Search for the cell housing the specified text and yield its [X, Y] center coordinate. 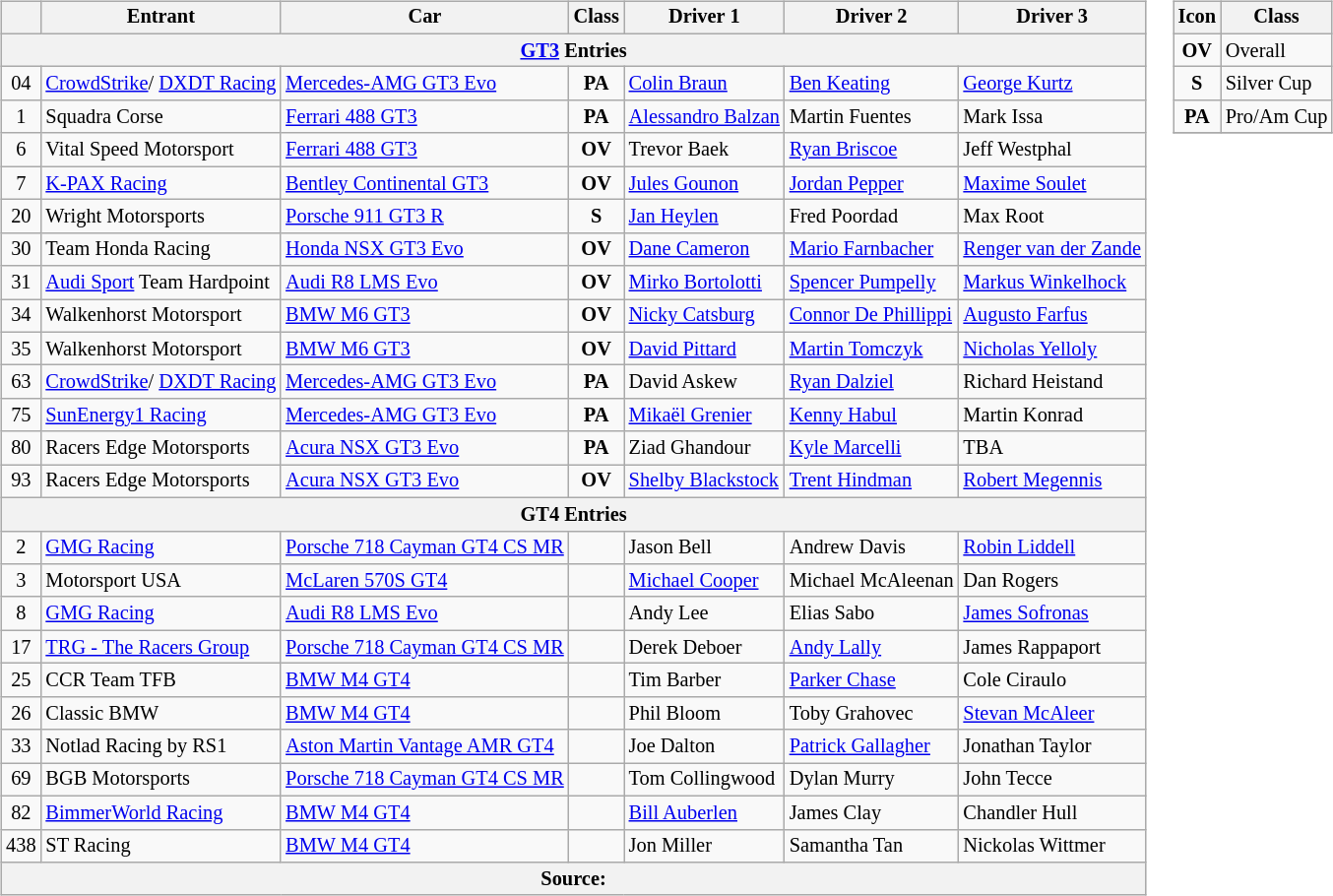
Honda NSX GT3 Evo [424, 249]
Andy Lally [872, 647]
Trevor Baek [705, 150]
Jordan Pepper [872, 183]
Colin Braun [705, 84]
Driver 1 [705, 18]
Richard Heistand [1052, 382]
25 [21, 680]
Ryan Briscoe [872, 150]
1 [21, 117]
K-PAX Racing [160, 183]
Audi Sport Team Hardpoint [160, 283]
33 [21, 746]
Patrick Gallagher [872, 746]
Cole Ciraulo [1052, 680]
Silver Cup [1276, 84]
Martin Konrad [1052, 416]
SunEnergy1 Racing [160, 416]
Fred Poordad [872, 217]
ST Racing [160, 846]
BimmerWorld Racing [160, 812]
Connor De Phillippi [872, 316]
Maxime Soulet [1052, 183]
31 [21, 283]
8 [21, 613]
26 [21, 713]
Parker Chase [872, 680]
Derek Deboer [705, 647]
Kyle Marcelli [872, 448]
Jonathan Taylor [1052, 746]
James Sofronas [1052, 613]
Overall [1276, 50]
Michael McAleenan [872, 581]
Bill Auberlen [705, 812]
Samantha Tan [872, 846]
Bentley Continental GT3 [424, 183]
Chandler Hull [1052, 812]
Icon [1197, 18]
Jeff Westphal [1052, 150]
Nicky Catsburg [705, 316]
Spencer Pumpelly [872, 283]
Entrant [160, 18]
3 [21, 581]
Tom Collingwood [705, 780]
Alessandro Balzan [705, 117]
Renger van der Zande [1052, 249]
Vital Speed Motorsport [160, 150]
Michael Cooper [705, 581]
Robin Liddell [1052, 547]
Stevan McAleer [1052, 713]
34 [21, 316]
Pro/Am Cup [1276, 117]
Driver 2 [872, 18]
Car [424, 18]
438 [21, 846]
Mikaël Grenier [705, 416]
Porsche 911 GT3 R [424, 217]
David Askew [705, 382]
Phil Bloom [705, 713]
Source: [573, 879]
Notlad Racing by RS1 [160, 746]
GT3 Entries [573, 50]
20 [21, 217]
George Kurtz [1052, 84]
Jason Bell [705, 547]
James Rappaport [1052, 647]
Kenny Habul [872, 416]
35 [21, 349]
2 [21, 547]
Ryan Dalziel [872, 382]
Toby Grahovec [872, 713]
Jules Gounon [705, 183]
17 [21, 647]
93 [21, 481]
Nickolas Wittmer [1052, 846]
Jon Miller [705, 846]
McLaren 570S GT4 [424, 581]
Driver 3 [1052, 18]
Joe Dalton [705, 746]
69 [21, 780]
04 [21, 84]
Team Honda Racing [160, 249]
Andy Lee [705, 613]
Ben Keating [872, 84]
James Clay [872, 812]
Motorsport USA [160, 581]
Mario Farnbacher [872, 249]
David Pittard [705, 349]
82 [21, 812]
Tim Barber [705, 680]
Robert Megennis [1052, 481]
Shelby Blackstock [705, 481]
Max Root [1052, 217]
Martin Fuentes [872, 117]
John Tecce [1052, 780]
75 [21, 416]
7 [21, 183]
Martin Tomczyk [872, 349]
Jan Heylen [705, 217]
TBA [1052, 448]
Mirko Bortolotti [705, 283]
Mark Issa [1052, 117]
Classic BMW [160, 713]
Dylan Murry [872, 780]
80 [21, 448]
GT4 Entries [573, 514]
Markus Winkelhock [1052, 283]
Ziad Ghandour [705, 448]
Nicholas Yelloly [1052, 349]
BGB Motorsports [160, 780]
Trent Hindman [872, 481]
Dan Rogers [1052, 581]
CCR Team TFB [160, 680]
6 [21, 150]
Andrew Davis [872, 547]
TRG - The Racers Group [160, 647]
30 [21, 249]
63 [21, 382]
Aston Martin Vantage AMR GT4 [424, 746]
Elias Sabo [872, 613]
Augusto Farfus [1052, 316]
Squadra Corse [160, 117]
Wright Motorsports [160, 217]
Dane Cameron [705, 249]
